Output the (X, Y) coordinate of the center of the cell containing the given text.  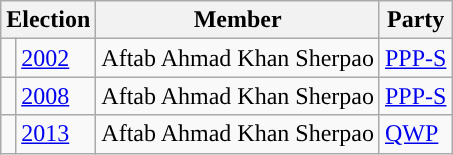
2008 (56, 96)
QWP (415, 134)
Party (415, 20)
2013 (56, 134)
Member (238, 20)
Election (48, 20)
2002 (56, 58)
